Detect which cell encompasses the target text, then output its (x, y) center coordinate. 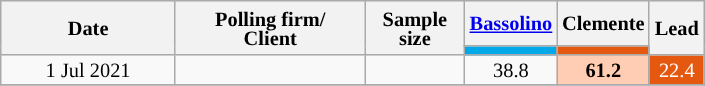
Sample size (415, 28)
1 Jul 2021 (88, 70)
Polling firm/Client (270, 28)
61.2 (603, 70)
Date (88, 28)
38.8 (511, 70)
Clemente (603, 22)
22.4 (676, 70)
Lead (676, 28)
Bassolino (511, 22)
